Output the [X, Y] coordinate of the center of the cell containing the given text.  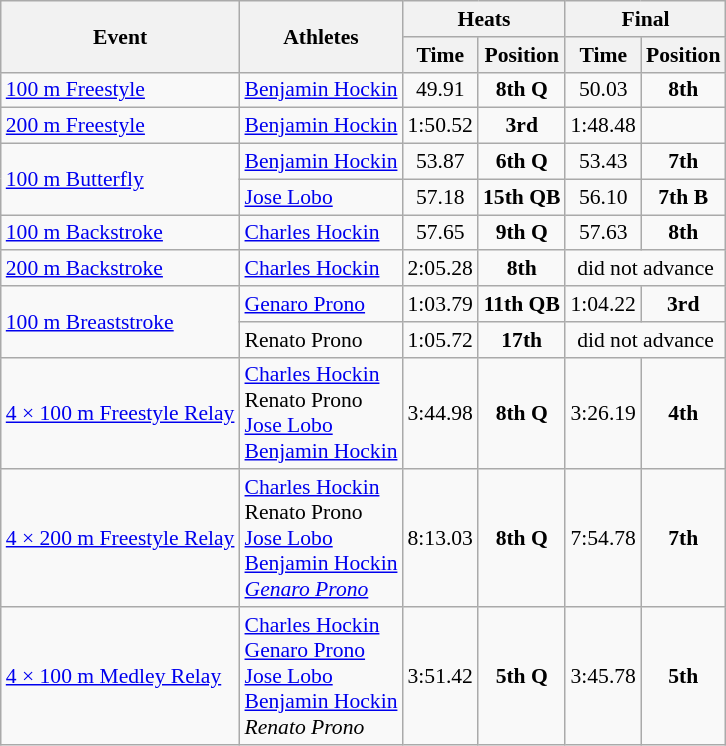
4 × 200 m Freestyle Relay [120, 539]
Event [120, 36]
Charles HockinGenaro PronoJose LoboBenjamin HockinRenato Prono [320, 676]
57.18 [440, 197]
53.87 [440, 162]
Genaro Prono [320, 304]
200 m Backstroke [120, 269]
9th Q [522, 233]
200 m Freestyle [120, 126]
Athletes [320, 36]
100 m Backstroke [120, 233]
1:03.79 [440, 304]
57.65 [440, 233]
56.10 [602, 197]
4 × 100 m Freestyle Relay [120, 413]
3:51.42 [440, 676]
3:26.19 [602, 413]
Jose Lobo [320, 197]
1:04.22 [602, 304]
100 m Breaststroke [120, 322]
Charles HockinRenato PronoJose LoboBenjamin HockinGenaro Prono [320, 539]
3:45.78 [602, 676]
57.63 [602, 233]
7:54.78 [602, 539]
17th [522, 340]
50.03 [602, 90]
Final [645, 19]
8:13.03 [440, 539]
Renato Prono [320, 340]
15th QB [522, 197]
100 m Freestyle [120, 90]
2:05.28 [440, 269]
4th [683, 413]
1:48.48 [602, 126]
5th Q [522, 676]
53.43 [602, 162]
1:50.52 [440, 126]
6th Q [522, 162]
7th B [683, 197]
1:05.72 [440, 340]
4 × 100 m Medley Relay [120, 676]
Heats [484, 19]
100 m Butterfly [120, 180]
11th QB [522, 304]
49.91 [440, 90]
5th [683, 676]
3:44.98 [440, 413]
Charles HockinRenato PronoJose LoboBenjamin Hockin [320, 413]
